Detect which cell encompasses the target text, then output its [x, y] center coordinate. 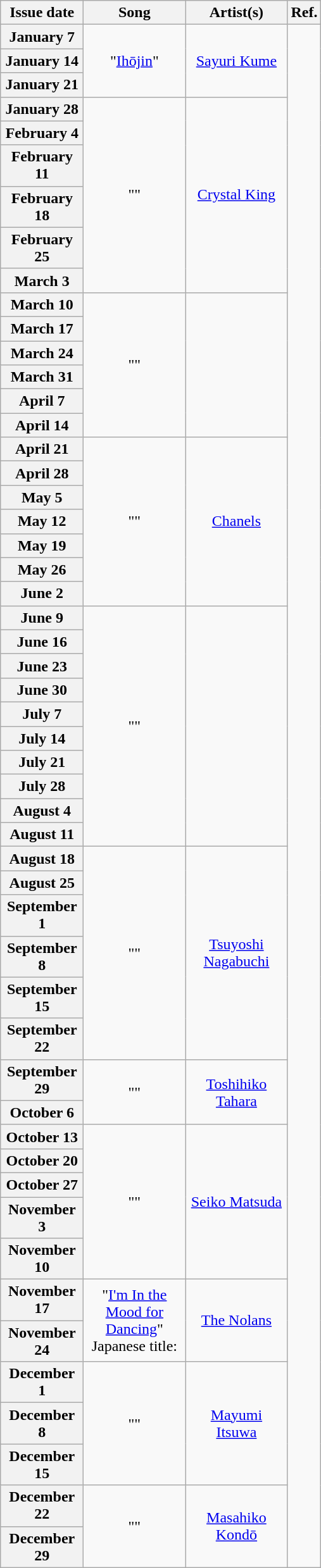
Masahiko Kondō [237, 1526]
"I'm In the Mood for Dancing" Japanese title: [134, 1321]
Chanels [237, 521]
May 19 [42, 545]
April 28 [42, 473]
Seiko Matsuda [237, 1202]
Issue date [42, 13]
July 7 [42, 714]
June 2 [42, 594]
April 21 [42, 449]
Crystal King [237, 195]
Song [134, 13]
February 25 [42, 248]
December 1 [42, 1382]
August 18 [42, 859]
August 11 [42, 835]
March 24 [42, 352]
January 14 [42, 61]
September 8 [42, 957]
March 3 [42, 280]
Ref. [304, 13]
July 21 [42, 762]
April 7 [42, 401]
Mayumi Itsuwa [237, 1424]
October 6 [42, 1112]
November 17 [42, 1300]
November 10 [42, 1259]
March 31 [42, 377]
October 27 [42, 1185]
December 8 [42, 1424]
June 30 [42, 690]
March 17 [42, 328]
September 1 [42, 915]
June 16 [42, 642]
October 13 [42, 1136]
May 5 [42, 497]
September 22 [42, 1039]
November 3 [42, 1217]
October 20 [42, 1160]
December 22 [42, 1506]
Tsuyoshi Nagabuchi [237, 953]
June 23 [42, 666]
"Ihōjin" [134, 61]
January 28 [42, 109]
Artist(s) [237, 13]
August 4 [42, 811]
February 11 [42, 166]
September 15 [42, 997]
May 12 [42, 521]
March 10 [42, 304]
August 25 [42, 883]
Toshihiko Tahara [237, 1092]
April 14 [42, 425]
July 28 [42, 787]
May 26 [42, 569]
December 29 [42, 1546]
January 7 [42, 37]
Sayuri Kume [237, 61]
January 21 [42, 85]
February 18 [42, 206]
December 15 [42, 1464]
November 24 [42, 1341]
September 29 [42, 1080]
June 9 [42, 618]
The Nolans [237, 1321]
February 4 [42, 133]
July 14 [42, 738]
